Pinpoint the cell where the given text exists, returning its (x, y) midpoint coordinate. 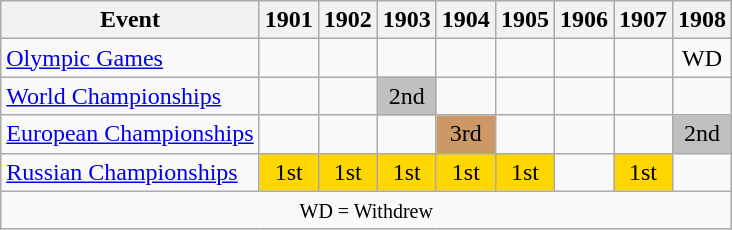
3rd (466, 134)
1905 (524, 20)
1906 (584, 20)
Olympic Games (130, 58)
World Championships (130, 96)
1902 (348, 20)
European Championships (130, 134)
WD = Withdrew (366, 210)
1901 (288, 20)
1904 (466, 20)
1908 (702, 20)
1907 (644, 20)
Russian Championships (130, 172)
WD (702, 58)
1903 (406, 20)
Event (130, 20)
